Pinpoint the cell where the given text exists, returning its [x, y] midpoint coordinate. 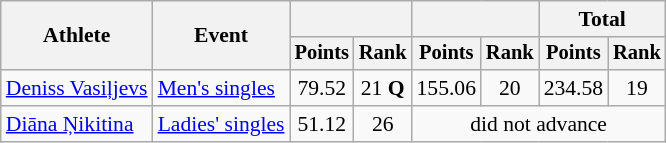
19 [637, 88]
Deniss Vasiļjevs [77, 88]
Diāna Ņikitina [77, 124]
79.52 [322, 88]
26 [383, 124]
did not advance [539, 124]
Event [222, 36]
234.58 [574, 88]
Ladies' singles [222, 124]
21 Q [383, 88]
51.12 [322, 124]
Total [602, 19]
20 [510, 88]
155.06 [446, 88]
Men's singles [222, 88]
Athlete [77, 36]
